Scan for the cell matching the given text and deliver its [x, y] coordinate at center. 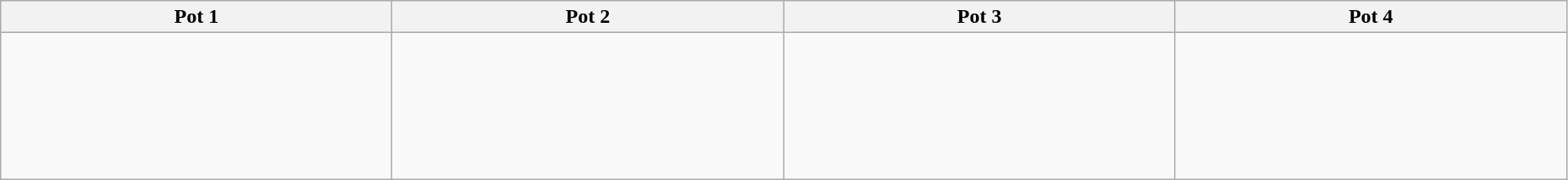
Pot 2 [588, 17]
Pot 4 [1371, 17]
Pot 3 [979, 17]
Pot 1 [197, 17]
